Pinpoint the cell where the given text exists, returning its [X, Y] midpoint coordinate. 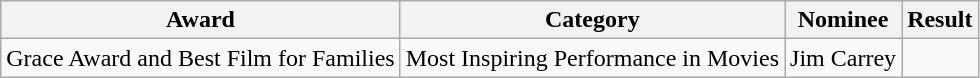
Category [592, 20]
Most Inspiring Performance in Movies [592, 58]
Result [940, 20]
Award [200, 20]
Grace Award and Best Film for Families [200, 58]
Jim Carrey [844, 58]
Nominee [844, 20]
